Detect which cell encompasses the target text, then output its [X, Y] center coordinate. 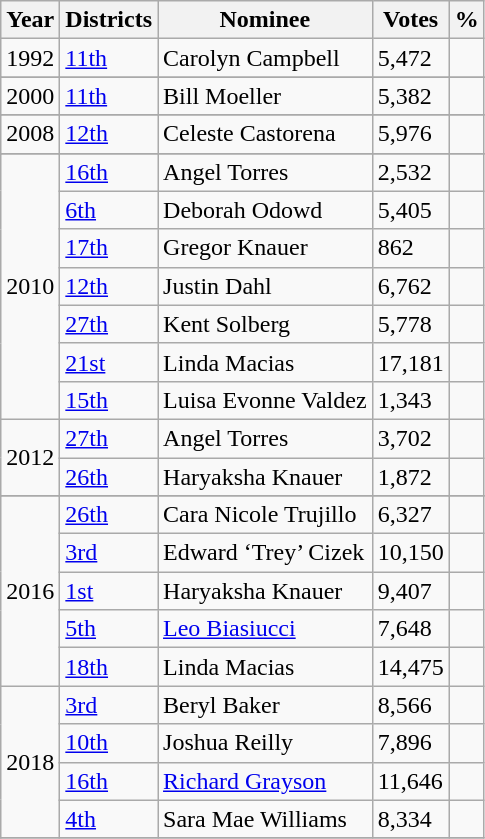
18th [109, 667]
17th [109, 248]
Bill Moeller [266, 96]
Richard Grayson [266, 781]
5,382 [410, 96]
8,334 [410, 819]
3,702 [410, 438]
7,648 [410, 629]
2012 [30, 457]
Edward ‘Trey’ Cizek [266, 553]
Justin Dahl [266, 286]
21st [109, 362]
11,646 [410, 781]
15th [109, 400]
Carolyn Campbell [266, 58]
2,532 [410, 172]
10th [109, 743]
Luisa Evonne Valdez [266, 400]
Votes [410, 20]
Joshua Reilly [266, 743]
5,976 [410, 134]
10,150 [410, 553]
1992 [30, 58]
5th [109, 629]
4th [109, 819]
Sara Mae Williams [266, 819]
17,181 [410, 362]
Gregor Knauer [266, 248]
5,405 [410, 210]
Leo Biasiucci [266, 629]
862 [410, 248]
1,343 [410, 400]
6,762 [410, 286]
Kent Solberg [266, 324]
1,872 [410, 477]
% [466, 20]
2008 [30, 134]
6,327 [410, 515]
2018 [30, 762]
5,472 [410, 58]
Beryl Baker [266, 705]
8,566 [410, 705]
Year [30, 20]
Nominee [266, 20]
2000 [30, 96]
Districts [109, 20]
2010 [30, 286]
Cara Nicole Trujillo [266, 515]
2016 [30, 591]
1st [109, 591]
6th [109, 210]
7,896 [410, 743]
9,407 [410, 591]
Celeste Castorena [266, 134]
5,778 [410, 324]
14,475 [410, 667]
Deborah Odowd [266, 210]
